Identify which cell holds the provided text, then report its (x, y) central coordinate. 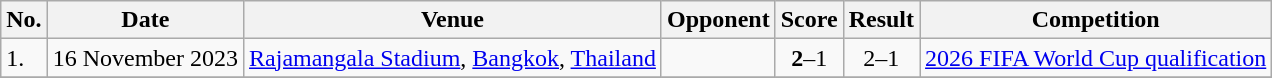
2026 FIFA World Cup qualification (1096, 58)
Date (145, 20)
Venue (453, 20)
1. (24, 58)
16 November 2023 (145, 58)
Result (881, 20)
Opponent (718, 20)
Score (809, 20)
Competition (1096, 20)
Rajamangala Stadium, Bangkok, Thailand (453, 58)
No. (24, 20)
